Capture the cell that displays the provided text and extract its [X, Y] central coordinate. 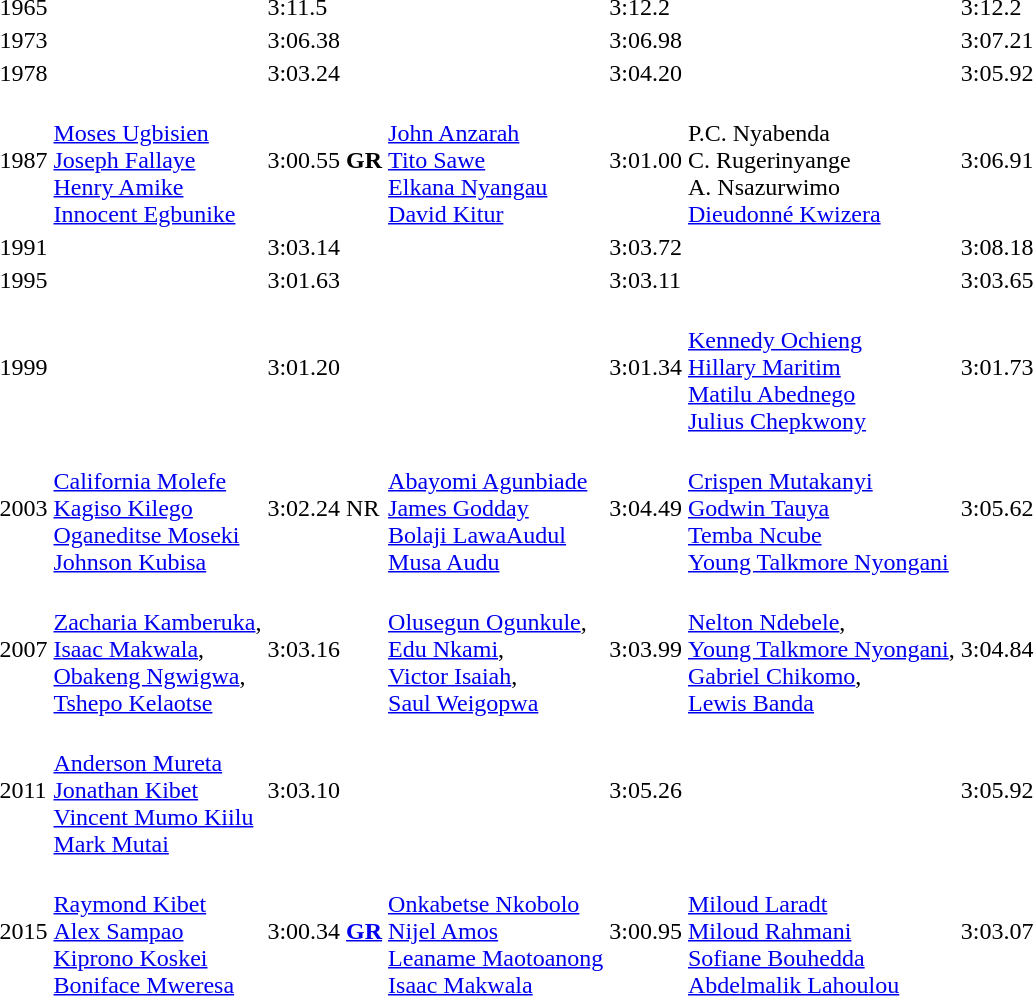
Crispen MutakanyiGodwin TauyaTemba NcubeYoung Talkmore Nyongani [821, 508]
3:02.24 NR [325, 508]
3:01.34 [646, 367]
3:00.55 GR [325, 160]
3:03.99 [646, 649]
3:03.24 [325, 73]
California MolefeKagiso KilegoOganeditse MosekiJohnson Kubisa [158, 508]
3:04.20 [646, 73]
Kennedy OchiengHillary MaritimMatilu AbednegoJulius Chepkwony [821, 367]
3:03.11 [646, 280]
Olusegun Ogunkule,Edu Nkami,Victor Isaiah,Saul Weigopwa [496, 649]
3:03.14 [325, 247]
3:01.20 [325, 367]
3:04.49 [646, 508]
3:06.98 [646, 40]
3:06.38 [325, 40]
Moses UgbisienJoseph FallayeHenry AmikeInnocent Egbunike [158, 160]
John AnzarahTito SaweElkana NyangauDavid Kitur [496, 160]
Nelton Ndebele,Young Talkmore Nyongani,Gabriel Chikomo,Lewis Banda [821, 649]
Abayomi AgunbiadeJames GoddayBolaji LawaAudulMusa Audu [496, 508]
3:05.26 [646, 790]
Anderson MuretaJonathan KibetVincent Mumo KiiluMark Mutai [158, 790]
P.C. NyabendaC. RugerinyangeA. NsazurwimoDieudonné Kwizera [821, 160]
3:03.16 [325, 649]
Zacharia Kamberuka,Isaac Makwala,Obakeng Ngwigwa,Tshepo Kelaotse [158, 649]
3:03.10 [325, 790]
3:01.63 [325, 280]
3:03.72 [646, 247]
3:01.00 [646, 160]
